Return the [X, Y] coordinate for the center point of the cell that contains the specified text.  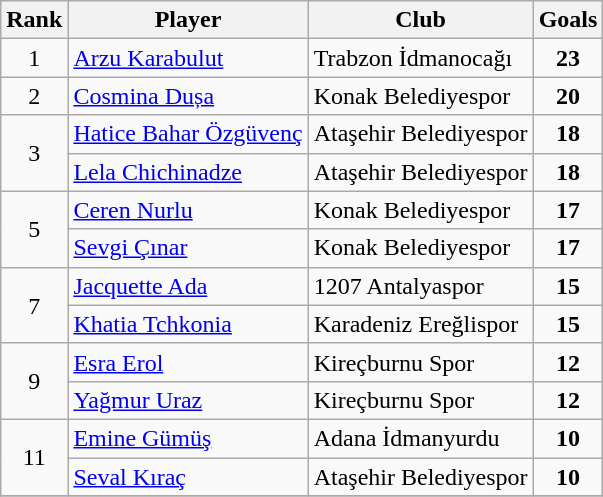
7 [34, 305]
Arzu Karabulut [188, 58]
Esra Erol [188, 362]
Khatia Tchkonia [188, 324]
Sevgi Çınar [188, 248]
23 [568, 58]
9 [34, 381]
Adana İdmanyurdu [420, 438]
Rank [34, 20]
Emine Gümüş [188, 438]
3 [34, 153]
Player [188, 20]
Hatice Bahar Özgüvenç [188, 134]
2 [34, 96]
Seval Kıraç [188, 477]
Yağmur Uraz [188, 400]
11 [34, 457]
Ceren Nurlu [188, 210]
Goals [568, 20]
Karadeniz Ereğlispor [420, 324]
Jacquette Ada [188, 286]
5 [34, 229]
Club [420, 20]
1207 Antalyaspor [420, 286]
1 [34, 58]
Lela Chichinadze [188, 172]
Cosmina Dușa [188, 96]
20 [568, 96]
Trabzon İdmanocağı [420, 58]
